Pinpoint the cell where the given text exists, returning its (x, y) midpoint coordinate. 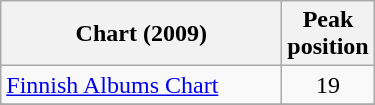
Finnish Albums Chart (142, 85)
19 (328, 85)
Peakposition (328, 34)
Chart (2009) (142, 34)
